Capture the cell that displays the provided text and extract its [x, y] central coordinate. 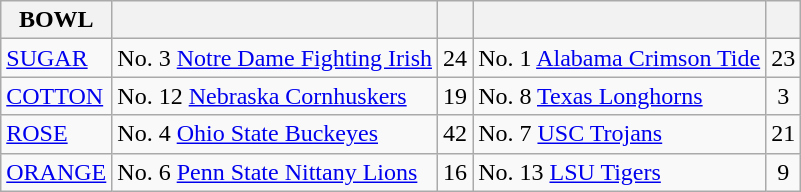
No. 3 Notre Dame Fighting Irish [275, 58]
24 [456, 58]
No. 8 Texas Longhorns [620, 96]
COTTON [56, 96]
No. 1 Alabama Crimson Tide [620, 58]
19 [456, 96]
23 [784, 58]
ROSE [56, 134]
SUGAR [56, 58]
16 [456, 172]
No. 6 Penn State Nittany Lions [275, 172]
No. 7 USC Trojans [620, 134]
3 [784, 96]
ORANGE [56, 172]
No. 4 Ohio State Buckeyes [275, 134]
No. 12 Nebraska Cornhuskers [275, 96]
BOWL [56, 20]
42 [456, 134]
No. 13 LSU Tigers [620, 172]
9 [784, 172]
21 [784, 134]
